Output the (X, Y) coordinate of the center of the cell containing the given text.  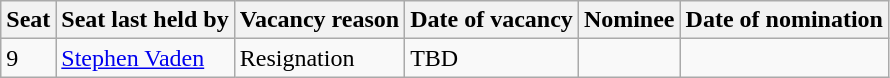
Stephen Vaden (145, 58)
Resignation (319, 58)
Seat last held by (145, 20)
Seat (28, 20)
9 (28, 58)
Date of nomination (784, 20)
Nominee (629, 20)
TBD (492, 58)
Vacancy reason (319, 20)
Date of vacancy (492, 20)
